Scan for the cell matching the given text and deliver its [x, y] coordinate at center. 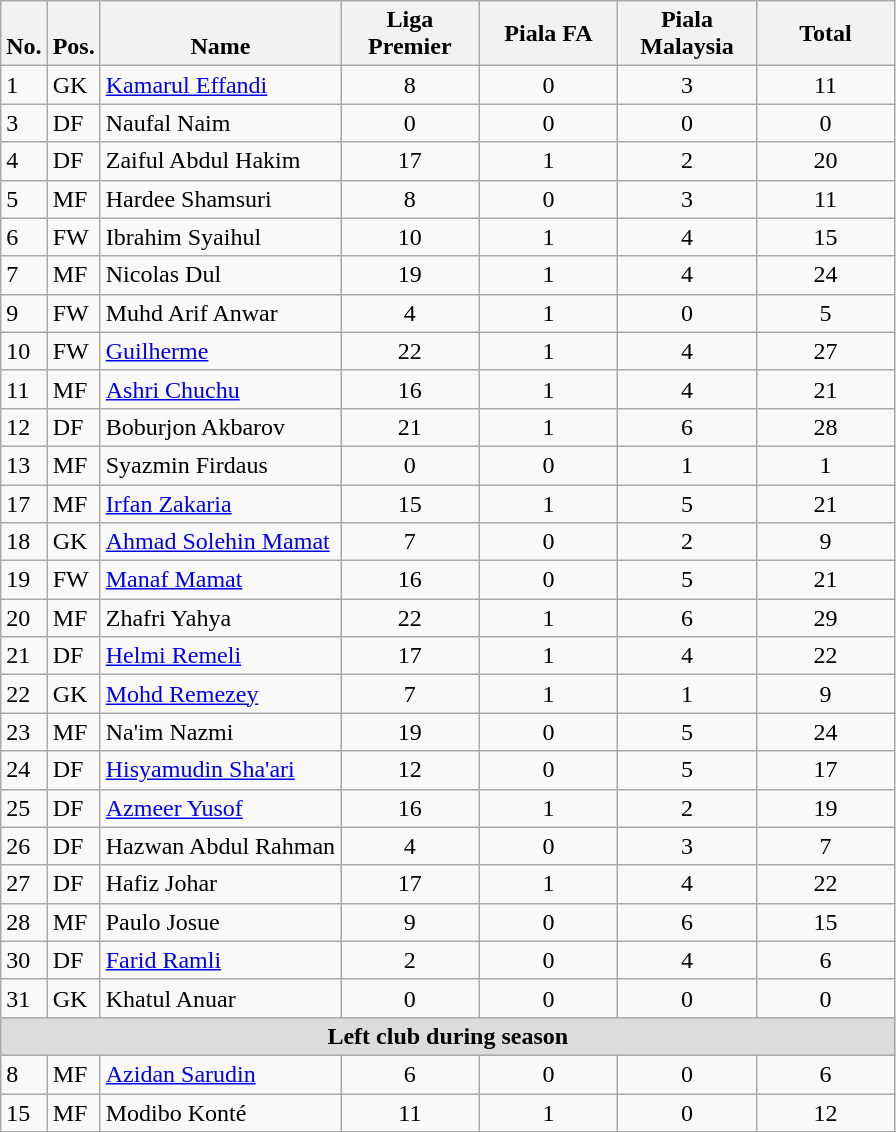
Azmeer Yusof [220, 808]
Zaiful Abdul Hakim [220, 161]
26 [24, 846]
Hafiz Johar [220, 884]
23 [24, 732]
Liga Premier [410, 34]
Hazwan Abdul Rahman [220, 846]
Guilherme [220, 351]
Pos. [74, 34]
Nicolas Dul [220, 275]
Irfan Zakaria [220, 503]
13 [24, 465]
Zhafri Yahya [220, 618]
Total [826, 34]
Hardee Shamsuri [220, 199]
Farid Ramli [220, 960]
Naufal Naim [220, 123]
Ibrahim Syaihul [220, 237]
Na'im Nazmi [220, 732]
Syazmin Firdaus [220, 465]
Ashri Chuchu [220, 389]
No. [24, 34]
Paulo Josue [220, 922]
31 [24, 998]
30 [24, 960]
Left club during season [448, 1036]
Muhd Arif Anwar [220, 313]
Piala FA [548, 34]
Manaf Mamat [220, 580]
Kamarul Effandi [220, 85]
Helmi Remeli [220, 656]
Mohd Remezey [220, 694]
25 [24, 808]
Ahmad Solehin Mamat [220, 542]
Piala Malaysia [688, 34]
Boburjon Akbarov [220, 427]
Hisyamudin Sha'ari [220, 770]
Modibo Konté [220, 1113]
Khatul Anuar [220, 998]
29 [826, 618]
Name [220, 34]
Azidan Sarudin [220, 1074]
18 [24, 542]
